Identify which cell holds the provided text, then report its [X, Y] central coordinate. 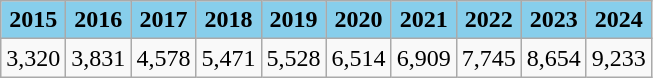
2023 [554, 20]
2022 [488, 20]
2018 [228, 20]
6,514 [358, 58]
8,654 [554, 58]
4,578 [164, 58]
2020 [358, 20]
2016 [98, 20]
7,745 [488, 58]
5,471 [228, 58]
2024 [618, 20]
6,909 [424, 58]
3,320 [34, 58]
2019 [294, 20]
9,233 [618, 58]
5,528 [294, 58]
2015 [34, 20]
2017 [164, 20]
2021 [424, 20]
3,831 [98, 58]
